Search for the cell housing the specified text and yield its (X, Y) center coordinate. 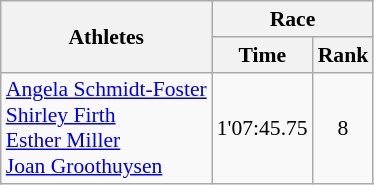
8 (344, 128)
1'07:45.75 (262, 128)
Rank (344, 55)
Time (262, 55)
Race (293, 19)
Angela Schmidt-FosterShirley FirthEsther MillerJoan Groothuysen (106, 128)
Athletes (106, 36)
